Find where the given text appears and provide that cell's center as [X, Y] coordinate. 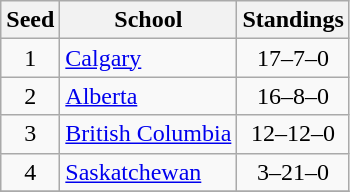
Alberta [148, 96]
12–12–0 [293, 134]
School [148, 20]
Seed [30, 20]
Calgary [148, 58]
3 [30, 134]
4 [30, 172]
Saskatchewan [148, 172]
2 [30, 96]
British Columbia [148, 134]
17–7–0 [293, 58]
3–21–0 [293, 172]
1 [30, 58]
16–8–0 [293, 96]
Standings [293, 20]
